From the cell containing the given text, extract its center point as (X, Y) coordinate. 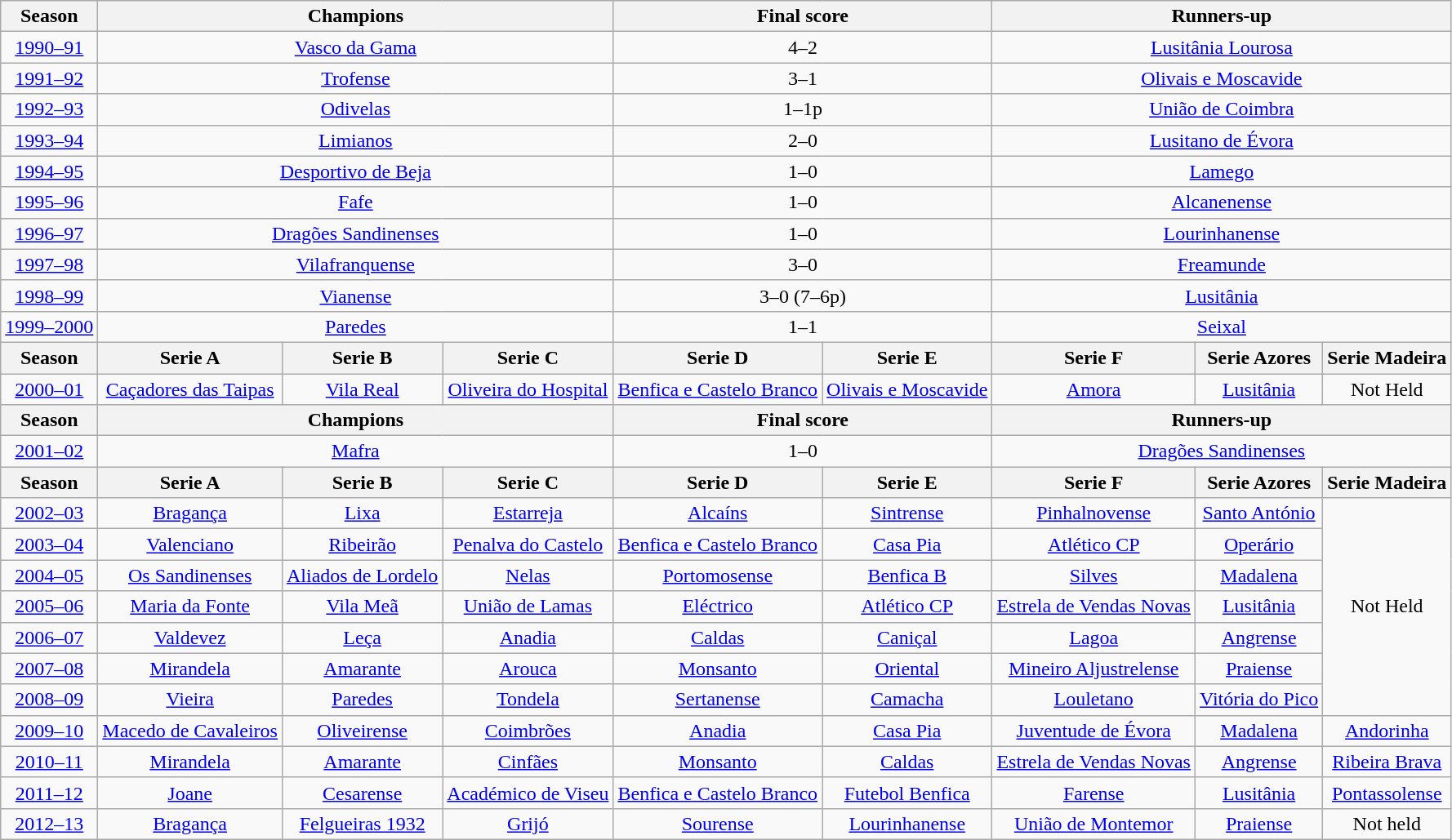
Amora (1094, 389)
2000–01 (49, 389)
2002–03 (49, 513)
Louletano (1094, 700)
Vieira (190, 700)
União de Coimbra (1222, 109)
2008–09 (49, 700)
Nelas (528, 576)
4–2 (803, 47)
2007–08 (49, 669)
2003–04 (49, 544)
2009–10 (49, 731)
Grijó (528, 824)
Joane (190, 793)
Lusitano de Évora (1222, 140)
1995–96 (49, 202)
Lusitânia Lourosa (1222, 47)
Vila Real (362, 389)
Silves (1094, 576)
1994–95 (49, 171)
Vilafranquense (356, 264)
2012–13 (49, 824)
Vitória do Pico (1258, 700)
1996–97 (49, 233)
Benfica B (907, 576)
Caçadores das Taipas (190, 389)
3–0 (803, 264)
Alcanenense (1222, 202)
Macedo de Cavaleiros (190, 731)
Académico de Viseu (528, 793)
Caniçal (907, 638)
Aliados de Lordelo (362, 576)
Alcaíns (718, 513)
1992–93 (49, 109)
Freamunde (1222, 264)
Lagoa (1094, 638)
Tondela (528, 700)
Not held (1387, 824)
Vianense (356, 296)
Maria da Fonte (190, 607)
1993–94 (49, 140)
1999–2000 (49, 327)
Vila Meã (362, 607)
Futebol Benfica (907, 793)
Penalva do Castelo (528, 544)
1991–92 (49, 78)
2006–07 (49, 638)
Cesarense (362, 793)
1990–91 (49, 47)
2001–02 (49, 451)
Pinhalnovense (1094, 513)
Andorinha (1387, 731)
Oriental (907, 669)
União de Lamas (528, 607)
Mineiro Aljustrelense (1094, 669)
1–1p (803, 109)
3–1 (803, 78)
Lamego (1222, 171)
Valdevez (190, 638)
Odivelas (356, 109)
Desportivo de Beja (356, 171)
1997–98 (49, 264)
Cinfães (528, 762)
Oliveirense (362, 731)
Leça (362, 638)
Oliveira do Hospital (528, 389)
Arouca (528, 669)
Lixa (362, 513)
Eléctrico (718, 607)
Trofense (356, 78)
3–0 (7–6p) (803, 296)
Ribeirão (362, 544)
Os Sandinenses (190, 576)
Ribeira Brava (1387, 762)
2011–12 (49, 793)
Limianos (356, 140)
1–1 (803, 327)
Fafe (356, 202)
Sourense (718, 824)
Pontassolense (1387, 793)
2004–05 (49, 576)
2–0 (803, 140)
Portomosense (718, 576)
Coimbrões (528, 731)
Farense (1094, 793)
Felgueiras 1932 (362, 824)
União de Montemor (1094, 824)
1998–99 (49, 296)
Sintrense (907, 513)
Operário (1258, 544)
Camacha (907, 700)
Estarreja (528, 513)
Vasco da Gama (356, 47)
Mafra (356, 451)
Juventude de Évora (1094, 731)
Sertanense (718, 700)
Valenciano (190, 544)
2005–06 (49, 607)
Seixal (1222, 327)
Santo António (1258, 513)
2010–11 (49, 762)
